Find where the given text appears and provide that cell's center as (X, Y) coordinate. 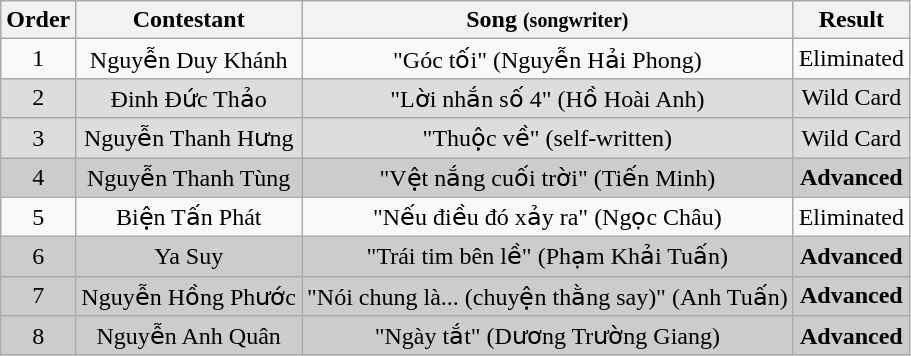
5 (38, 217)
1 (38, 59)
Nguyễn Thanh Hưng (189, 138)
Song (songwriter) (548, 20)
"Lời nhắn số 4" (Hồ Hoài Anh) (548, 98)
Nguyễn Duy Khánh (189, 59)
Nguyễn Anh Quân (189, 336)
Nguyễn Thanh Tùng (189, 178)
"Vệt nắng cuối trời" (Tiến Minh) (548, 178)
Nguyễn Hồng Phước (189, 296)
Ya Suy (189, 257)
Order (38, 20)
"Nếu điều đó xảy ra" (Ngọc Châu) (548, 217)
"Ngày tắt" (Dương Trường Giang) (548, 336)
2 (38, 98)
6 (38, 257)
"Trái tim bên lề" (Phạm Khải Tuấn) (548, 257)
8 (38, 336)
Contestant (189, 20)
"Góc tối" (Nguyễn Hải Phong) (548, 59)
7 (38, 296)
3 (38, 138)
"Thuộc về" (self-written) (548, 138)
Đinh Đức Thảo (189, 98)
"Nói chung là... (chuyện thằng say)" (Anh Tuấn) (548, 296)
Biện Tấn Phát (189, 217)
Result (851, 20)
4 (38, 178)
